For the text-containing cell, return its midpoint in [x, y] coordinate format. 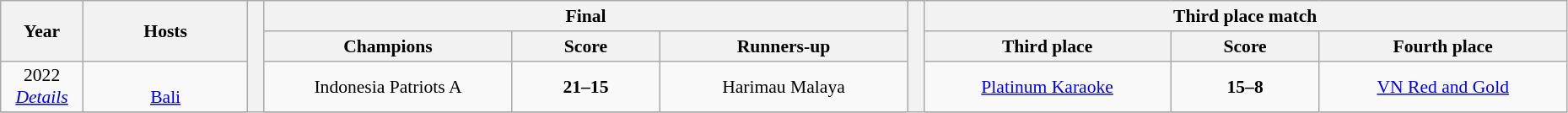
VN Red and Gold [1442, 86]
Champions [388, 46]
Final [585, 16]
Fourth place [1442, 46]
Runners-up [783, 46]
Year [42, 30]
Hosts [165, 30]
Platinum Karaoke [1048, 86]
Indonesia Patriots A [388, 86]
15–8 [1245, 86]
Harimau Malaya [783, 86]
2022Details [42, 86]
Third place match [1245, 16]
Third place [1048, 46]
21–15 [586, 86]
Bali [165, 86]
